Identify which cell holds the provided text, then report its (x, y) central coordinate. 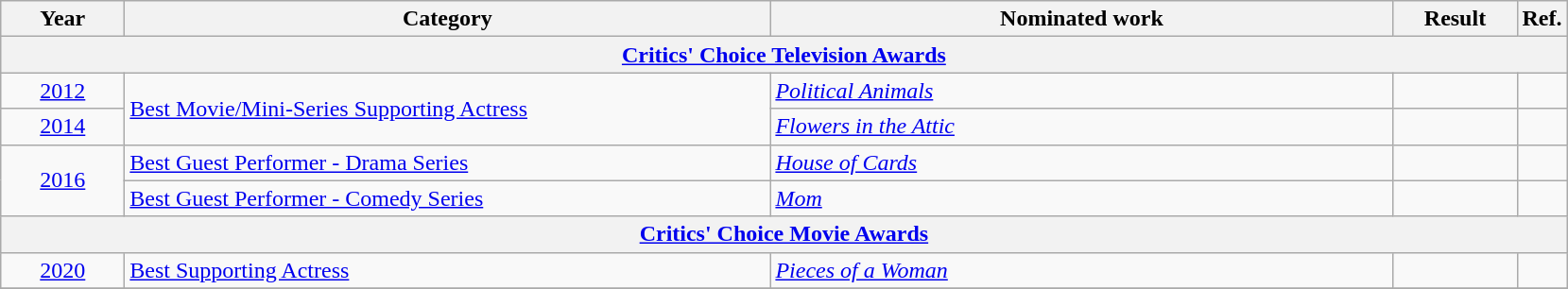
Ref. (1542, 19)
Flowers in the Attic (1081, 127)
Best Movie/Mini-Series Supporting Actress (448, 109)
Category (448, 19)
House of Cards (1081, 162)
Political Animals (1081, 91)
Best Guest Performer - Comedy Series (448, 198)
Best Supporting Actress (448, 270)
Critics' Choice Movie Awards (784, 234)
Year (62, 19)
2012 (62, 91)
Best Guest Performer - Drama Series (448, 162)
2020 (62, 270)
2014 (62, 127)
Critics' Choice Television Awards (784, 55)
2016 (62, 180)
Pieces of a Woman (1081, 270)
Nominated work (1081, 19)
Mom (1081, 198)
Result (1456, 19)
